Return (X, Y) of the center of cell containing provided text 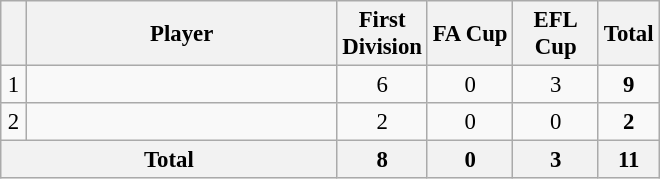
8 (382, 160)
EFL Cup (556, 34)
First Division (382, 34)
6 (382, 85)
FA Cup (470, 34)
1 (14, 85)
Player (182, 34)
11 (628, 160)
9 (628, 85)
